Find where the given text appears and provide that cell's center as [x, y] coordinate. 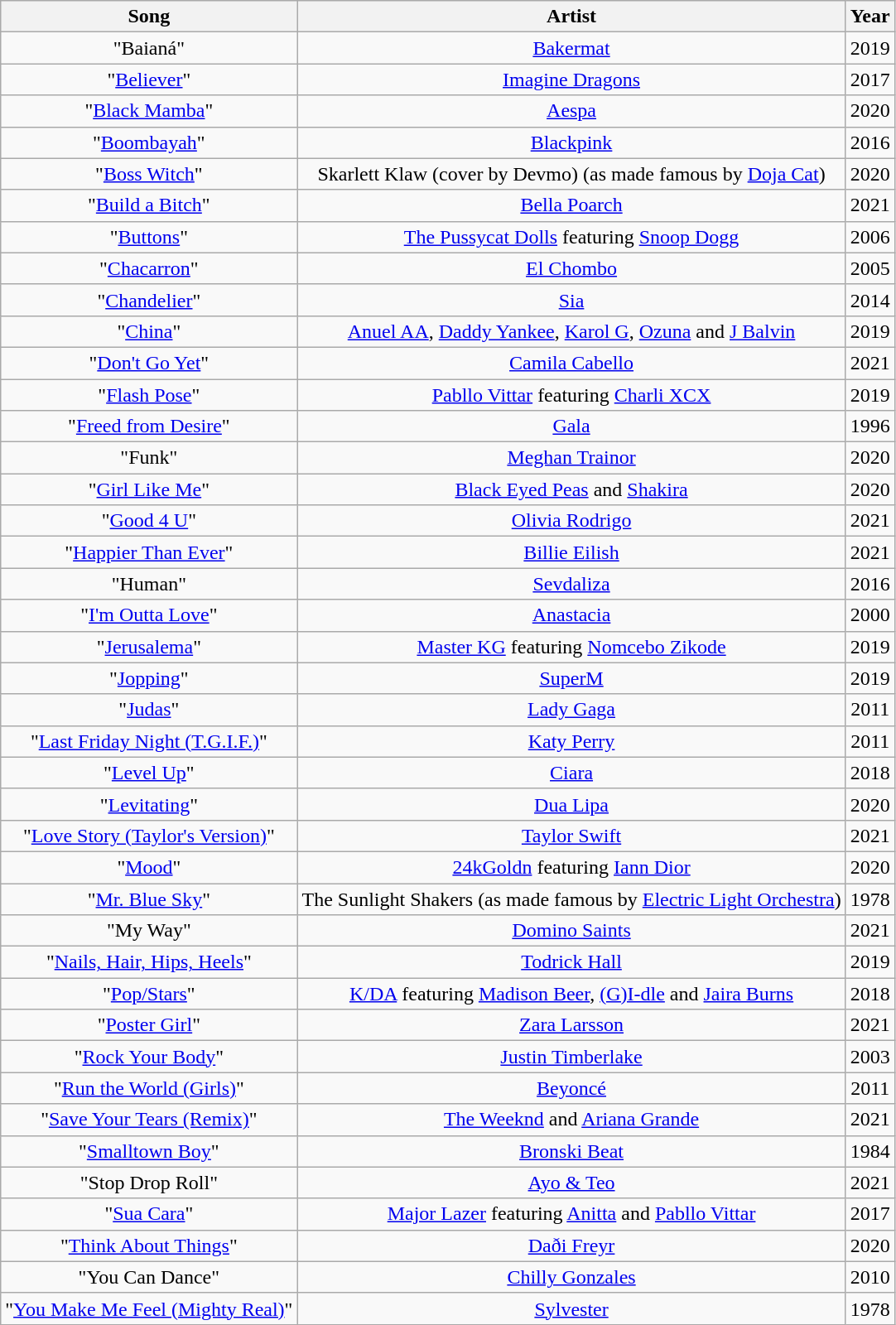
Olivia Rodrigo [571, 521]
"Judas" [149, 710]
24kGoldn featuring Iann Dior [571, 867]
Ciara [571, 773]
"My Way" [149, 931]
Song [149, 17]
Bronski Beat [571, 1151]
"Boss Witch" [149, 174]
"Good 4 U" [149, 521]
"Human" [149, 584]
"Freed from Desire" [149, 426]
"Poster Girl" [149, 1025]
Imagine Dragons [571, 79]
Justin Timberlake [571, 1057]
2014 [870, 300]
Anuel AA, Daddy Yankee, Karol G, Ozuna and J Balvin [571, 331]
Master KG featuring Nomcebo Zikode [571, 647]
Gala [571, 426]
Billie Eilish [571, 552]
"Love Story (Taylor's Version)" [149, 836]
Aespa [571, 111]
"Boombayah" [149, 142]
"Level Up" [149, 773]
1996 [870, 426]
Anastacia [571, 615]
Bella Poarch [571, 205]
"Rock Your Body" [149, 1057]
El Chombo [571, 268]
The Pussycat Dolls featuring Snoop Dogg [571, 237]
Sylvester [571, 1308]
2006 [870, 237]
Zara Larsson [571, 1025]
"Chacarron" [149, 268]
1984 [870, 1151]
"China" [149, 331]
The Sunlight Shakers (as made famous by Electric Light Orchestra) [571, 899]
Beyoncé [571, 1088]
Blackpink [571, 142]
Sevdaliza [571, 584]
"Chandelier" [149, 300]
"I'm Outta Love" [149, 615]
Pabllo Vittar featuring Charli XCX [571, 395]
Major Lazer featuring Anitta and Pabllo Vittar [571, 1214]
K/DA featuring Madison Beer, (G)I-dle and Jaira Burns [571, 994]
SuperM [571, 678]
Year [870, 17]
"You Can Dance" [149, 1277]
"Build a Bitch" [149, 205]
2010 [870, 1277]
"Smalltown Boy" [149, 1151]
2005 [870, 268]
"Buttons" [149, 237]
Chilly Gonzales [571, 1277]
"Happier Than Ever" [149, 552]
Lady Gaga [571, 710]
Skarlett Klaw (cover by Devmo) (as made famous by Doja Cat) [571, 174]
2000 [870, 615]
"Baianá" [149, 48]
The Weeknd and Ariana Grande [571, 1120]
"Pop/Stars" [149, 994]
"Mr. Blue Sky" [149, 899]
Taylor Swift [571, 836]
Black Eyed Peas and Shakira [571, 489]
"Run the World (Girls)" [149, 1088]
Camila Cabello [571, 363]
Sia [571, 300]
"Levitating" [149, 804]
Todrick Hall [571, 962]
"Believer" [149, 79]
Ayo & Teo [571, 1183]
Artist [571, 17]
"Mood" [149, 867]
Katy Perry [571, 741]
"Think About Things" [149, 1245]
2003 [870, 1057]
"Stop Drop Roll" [149, 1183]
"Sua Cara" [149, 1214]
"Jerusalema" [149, 647]
"Girl Like Me" [149, 489]
Dua Lipa [571, 804]
"Last Friday Night (T.G.I.F.)" [149, 741]
Daði Freyr [571, 1245]
"Save Your Tears (Remix)" [149, 1120]
Meghan Trainor [571, 458]
"You Make Me Feel (Mighty Real)" [149, 1308]
"Black Mamba" [149, 111]
"Jopping" [149, 678]
"Funk" [149, 458]
Domino Saints [571, 931]
"Don't Go Yet" [149, 363]
Bakermat [571, 48]
"Nails, Hair, Hips, Heels" [149, 962]
"Flash Pose" [149, 395]
